Determine the [x, y] coordinate at the center of the cell enclosing the given text.  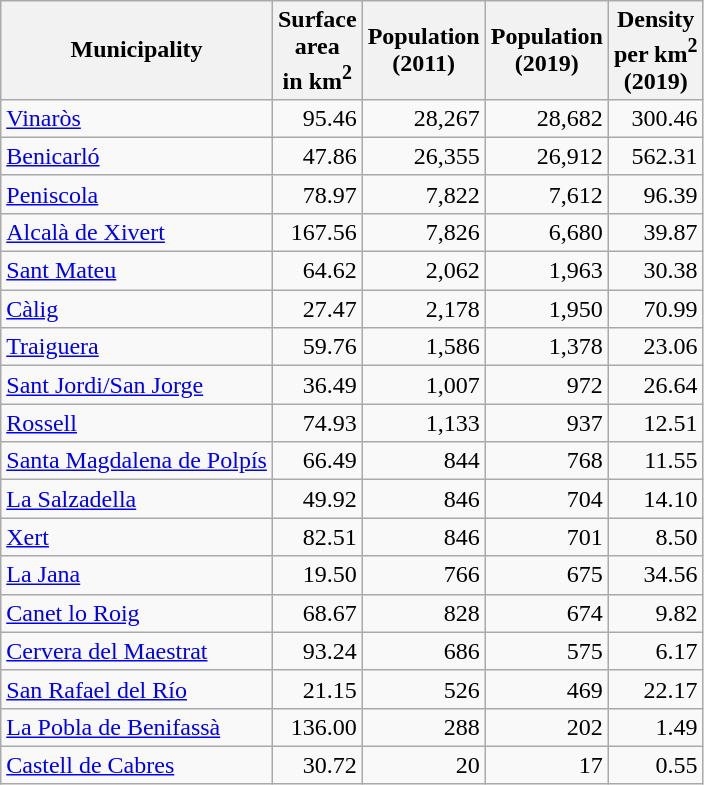
1,378 [546, 347]
202 [546, 727]
526 [424, 689]
972 [546, 385]
Alcalà de Xivert [137, 232]
9.82 [656, 613]
28,267 [424, 118]
7,826 [424, 232]
39.87 [656, 232]
1,963 [546, 271]
136.00 [317, 727]
Traiguera [137, 347]
28,682 [546, 118]
7,822 [424, 194]
47.86 [317, 156]
6.17 [656, 651]
30.38 [656, 271]
Peniscola [137, 194]
La Pobla de Benifassà [137, 727]
675 [546, 575]
36.49 [317, 385]
La Jana [137, 575]
20 [424, 765]
288 [424, 727]
828 [424, 613]
San Rafael del Río [137, 689]
562.31 [656, 156]
469 [546, 689]
26,355 [424, 156]
8.50 [656, 537]
1,586 [424, 347]
701 [546, 537]
2,062 [424, 271]
768 [546, 461]
Xert [137, 537]
68.67 [317, 613]
937 [546, 423]
27.47 [317, 309]
49.92 [317, 499]
59.76 [317, 347]
26.64 [656, 385]
1,133 [424, 423]
2,178 [424, 309]
0.55 [656, 765]
1,007 [424, 385]
14.10 [656, 499]
Castell de Cabres [137, 765]
844 [424, 461]
1,950 [546, 309]
26,912 [546, 156]
82.51 [317, 537]
Benicarló [137, 156]
674 [546, 613]
La Salzadella [137, 499]
95.46 [317, 118]
Sant Mateu [137, 271]
Sant Jordi/San Jorge [137, 385]
Surface area in km2 [317, 50]
Rossell [137, 423]
70.99 [656, 309]
96.39 [656, 194]
Càlig [137, 309]
1.49 [656, 727]
300.46 [656, 118]
30.72 [317, 765]
575 [546, 651]
74.93 [317, 423]
19.50 [317, 575]
12.51 [656, 423]
21.15 [317, 689]
Population(2019) [546, 50]
Vinaròs [137, 118]
Municipality [137, 50]
6,680 [546, 232]
686 [424, 651]
22.17 [656, 689]
167.56 [317, 232]
Population(2011) [424, 50]
34.56 [656, 575]
Santa Magdalena de Polpís [137, 461]
17 [546, 765]
23.06 [656, 347]
Cervera del Maestrat [137, 651]
Densityper km2(2019) [656, 50]
11.55 [656, 461]
64.62 [317, 271]
78.97 [317, 194]
7,612 [546, 194]
93.24 [317, 651]
704 [546, 499]
66.49 [317, 461]
Canet lo Roig [137, 613]
766 [424, 575]
